Identify which cell holds the provided text, then report its (X, Y) central coordinate. 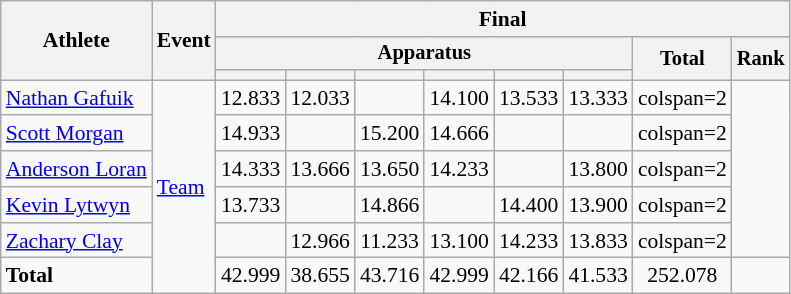
Kevin Lytwyn (76, 205)
13.333 (598, 98)
Scott Morgan (76, 134)
14.333 (250, 169)
14.933 (250, 134)
43.716 (390, 276)
13.666 (320, 169)
Final (503, 19)
12.033 (320, 98)
Zachary Clay (76, 241)
13.650 (390, 169)
42.166 (528, 276)
14.100 (458, 98)
11.233 (390, 241)
Rank (761, 58)
14.866 (390, 205)
41.533 (598, 276)
14.666 (458, 134)
Team (184, 187)
38.655 (320, 276)
13.533 (528, 98)
13.100 (458, 241)
13.733 (250, 205)
Athlete (76, 40)
13.833 (598, 241)
15.200 (390, 134)
12.966 (320, 241)
Apparatus (424, 54)
12.833 (250, 98)
13.800 (598, 169)
Event (184, 40)
14.400 (528, 205)
Anderson Loran (76, 169)
252.078 (682, 276)
13.900 (598, 205)
Nathan Gafuik (76, 98)
